Capture the cell that displays the provided text and extract its (X, Y) central coordinate. 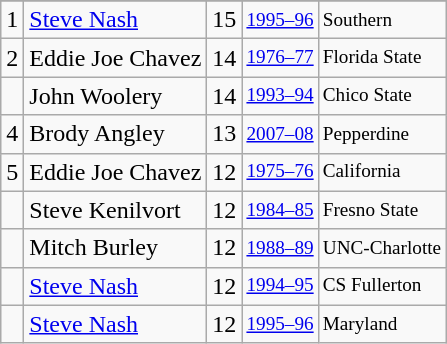
Brody Angley (116, 134)
John Woolery (116, 96)
15 (224, 20)
1984–85 (280, 210)
1 (12, 20)
Chico State (382, 96)
1988–89 (280, 248)
5 (12, 172)
Mitch Burley (116, 248)
1993–94 (280, 96)
Fresno State (382, 210)
Florida State (382, 58)
4 (12, 134)
CS Fullerton (382, 286)
Maryland (382, 324)
1976–77 (280, 58)
Southern (382, 20)
California (382, 172)
1994–95 (280, 286)
Pepperdine (382, 134)
1975–76 (280, 172)
2007–08 (280, 134)
Steve Kenilvort (116, 210)
UNC-Charlotte (382, 248)
2 (12, 58)
13 (224, 134)
